Search for the cell housing the specified text and yield its [X, Y] center coordinate. 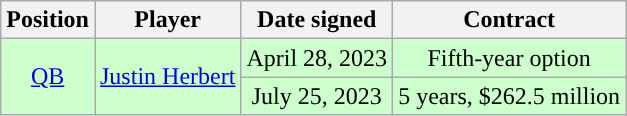
Position [48, 20]
5 years, $262.5 million [510, 96]
Player [167, 20]
Justin Herbert [167, 77]
QB [48, 77]
Fifth-year option [510, 58]
April 28, 2023 [317, 58]
July 25, 2023 [317, 96]
Date signed [317, 20]
Contract [510, 20]
